Pinpoint the cell where the given text exists, returning its [X, Y] midpoint coordinate. 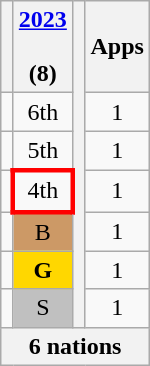
2023 (8) [42, 47]
6 nations [76, 346]
Apps [117, 47]
5th [42, 151]
B [42, 232]
G [42, 270]
S [42, 308]
4th [42, 190]
6th [42, 112]
